Extract the [x, y] coordinate from the center of the cell holding the provided text.  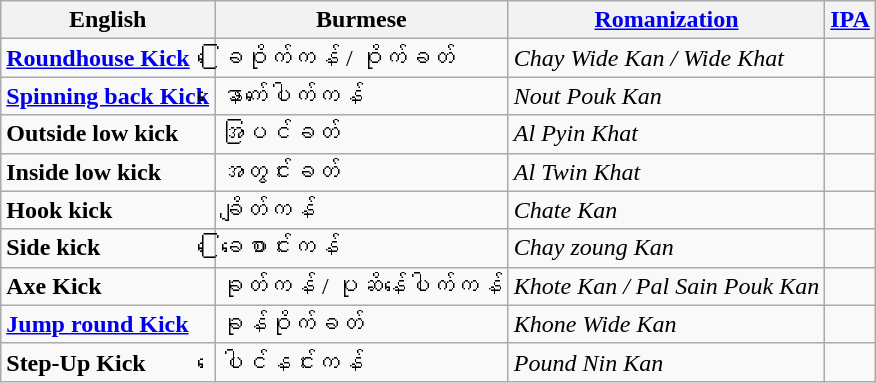
ခြေဝိုက်ကန် / ဝိုက်ခတ် [362, 58]
အပြင်ခတ် [362, 134]
Roundhouse Kick [108, 58]
Side kick [108, 248]
Khote Kan / Pal Sain Pouk Kan [666, 286]
Jump round Kick [108, 324]
Spinning back Kick [108, 96]
Nout Pouk Kan [666, 96]
English [108, 20]
Chate Kan [666, 210]
Al Pyin Khat [666, 134]
Romanization [666, 20]
Burmese [362, 20]
Hook kick [108, 210]
ပေါင်နင်းကန် [362, 362]
ခြေစောင်းကန် [362, 248]
Chay zoung Kan [666, 248]
ခုန်ဝိုက်ခတ် [362, 324]
Chay Wide Kan / Wide Khat [666, 58]
ချိတ်ကန် [362, 210]
Khone Wide Kan [666, 324]
Axe Kick [108, 286]
Pound Nin Kan [666, 362]
Inside low kick [108, 172]
ခုတ်ကန် / ပုဆိန်ပေါက်ကန် [362, 286]
Step-Up Kick [108, 362]
Outside low kick [108, 134]
IPA [850, 20]
နောက်ပေါက်ကန် [362, 96]
အတွင်းခတ် [362, 172]
Al Twin Khat [666, 172]
